Identify which cell holds the provided text, then report its [X, Y] central coordinate. 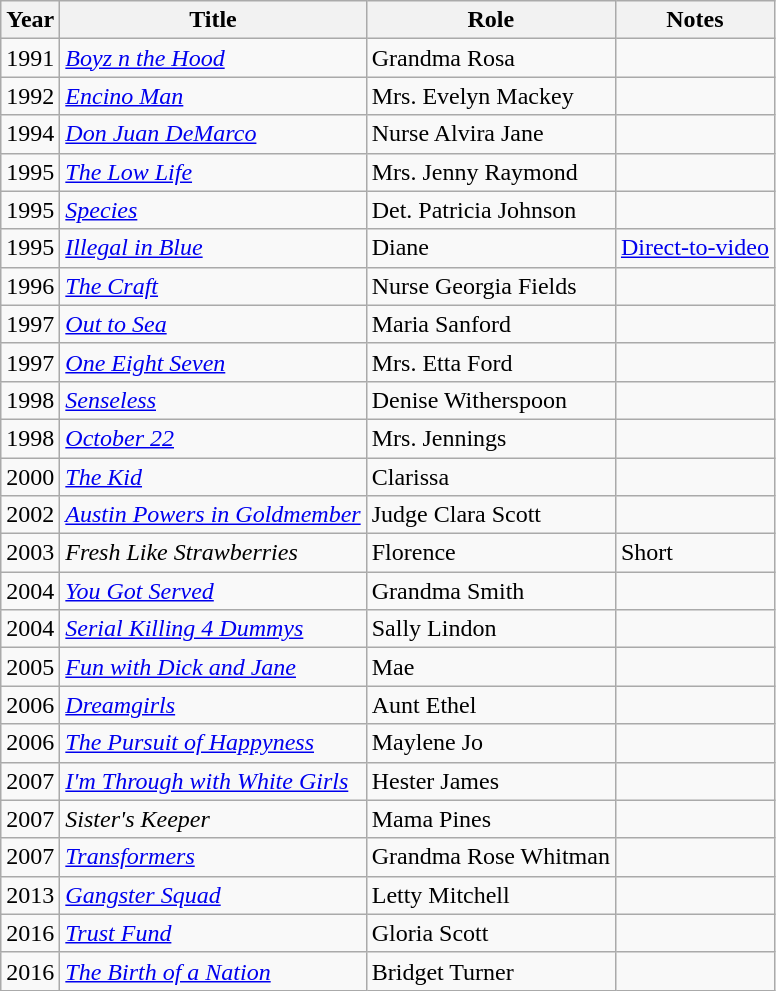
Mrs. Jenny Raymond [490, 172]
2005 [30, 667]
Nurse Alvira Jane [490, 134]
Fun with Dick and Jane [213, 667]
Gloria Scott [490, 933]
Don Juan DeMarco [213, 134]
Det. Patricia Johnson [490, 210]
1996 [30, 286]
Role [490, 20]
The Birth of a Nation [213, 971]
Illegal in Blue [213, 248]
2002 [30, 515]
Clarissa [490, 477]
Mrs. Etta Ford [490, 362]
Hester James [490, 781]
Species [213, 210]
Nurse Georgia Fields [490, 286]
1994 [30, 134]
Out to Sea [213, 324]
Gangster Squad [213, 895]
Austin Powers in Goldmember [213, 515]
1991 [30, 58]
Encino Man [213, 96]
2003 [30, 553]
Transformers [213, 857]
Sally Lindon [490, 629]
Fresh Like Strawberries [213, 553]
Mrs. Evelyn Mackey [490, 96]
Grandma Rosa [490, 58]
Senseless [213, 400]
Trust Fund [213, 933]
Notes [694, 20]
Serial Killing 4 Dummys [213, 629]
2013 [30, 895]
Boyz n the Hood [213, 58]
Short [694, 553]
Maylene Jo [490, 743]
Grandma Smith [490, 591]
October 22 [213, 438]
Sister's Keeper [213, 819]
Denise Witherspoon [490, 400]
Mrs. Jennings [490, 438]
1992 [30, 96]
I'm Through with White Girls [213, 781]
Grandma Rose Whitman [490, 857]
The Kid [213, 477]
Bridget Turner [490, 971]
One Eight Seven [213, 362]
Mama Pines [490, 819]
Maria Sanford [490, 324]
Mae [490, 667]
Title [213, 20]
Judge Clara Scott [490, 515]
Florence [490, 553]
Year [30, 20]
Dreamgirls [213, 705]
Diane [490, 248]
Aunt Ethel [490, 705]
Direct-to-video [694, 248]
2000 [30, 477]
The Low Life [213, 172]
The Craft [213, 286]
The Pursuit of Happyness [213, 743]
Letty Mitchell [490, 895]
You Got Served [213, 591]
